Locate the cell with the specified text and output its [x, y] center coordinate. 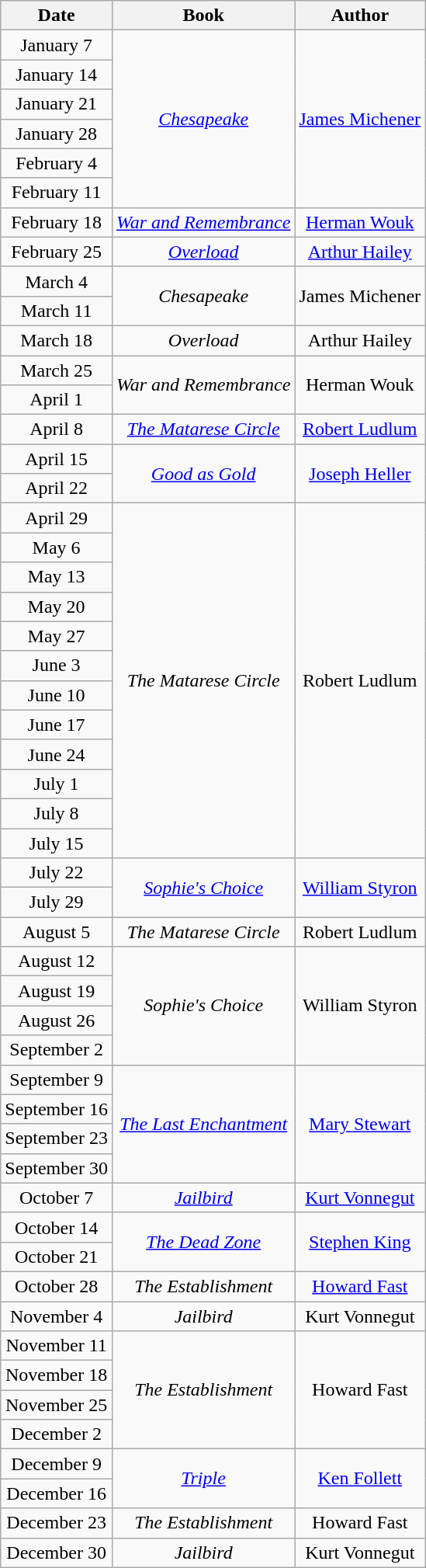
September 2 [57, 1050]
February 18 [57, 222]
August 26 [57, 1020]
October 14 [57, 1227]
Author [360, 16]
July 1 [57, 784]
The Dead Zone [203, 1242]
Ken Follett [360, 1479]
June 3 [57, 666]
December 2 [57, 1434]
July 29 [57, 902]
Book [203, 16]
April 29 [57, 518]
May 27 [57, 636]
March 25 [57, 370]
November 11 [57, 1346]
September 16 [57, 1109]
October 28 [57, 1286]
December 30 [57, 1552]
November 4 [57, 1316]
January 14 [57, 75]
May 6 [57, 548]
February 25 [57, 252]
December 9 [57, 1464]
April 15 [57, 459]
Stephen King [360, 1242]
April 1 [57, 400]
March 4 [57, 281]
April 8 [57, 429]
Good as Gold [203, 474]
July 15 [57, 843]
September 9 [57, 1080]
August 5 [57, 932]
Joseph Heller [360, 474]
September 30 [57, 1168]
February 4 [57, 163]
July 22 [57, 873]
September 23 [57, 1139]
March 11 [57, 311]
November 25 [57, 1405]
Mary Stewart [360, 1124]
March 18 [57, 340]
June 10 [57, 695]
August 19 [57, 991]
May 20 [57, 607]
January 21 [57, 104]
August 12 [57, 961]
February 11 [57, 193]
January 28 [57, 134]
December 23 [57, 1523]
Triple [203, 1479]
November 18 [57, 1375]
July 8 [57, 813]
April 22 [57, 488]
January 7 [57, 45]
October 7 [57, 1198]
May 13 [57, 577]
June 24 [57, 754]
The Last Enchantment [203, 1124]
June 17 [57, 725]
October 21 [57, 1257]
December 16 [57, 1493]
Date [57, 16]
